Pinpoint the cell where the given text exists, returning its (x, y) midpoint coordinate. 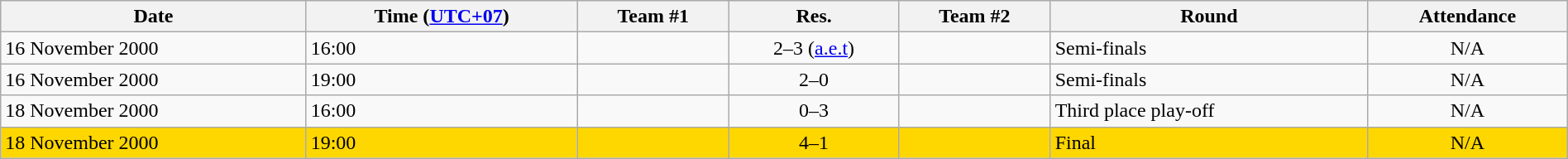
Round (1209, 17)
Team #1 (653, 17)
Final (1209, 142)
Time (UTC+07) (442, 17)
4–1 (814, 142)
Third place play-off (1209, 111)
Attendance (1468, 17)
Team #2 (974, 17)
Res. (814, 17)
0–3 (814, 111)
2–0 (814, 79)
Date (154, 17)
2–3 (a.e.t) (814, 48)
